Return [X, Y] of the center of cell containing provided text 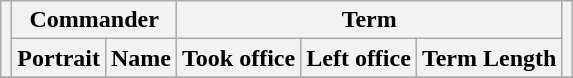
Left office [359, 58]
Took office [239, 58]
Commander [94, 20]
Portrait [59, 58]
Name [140, 58]
Term [370, 20]
Term Length [489, 58]
